Find where the given text appears and provide that cell's center as (x, y) coordinate. 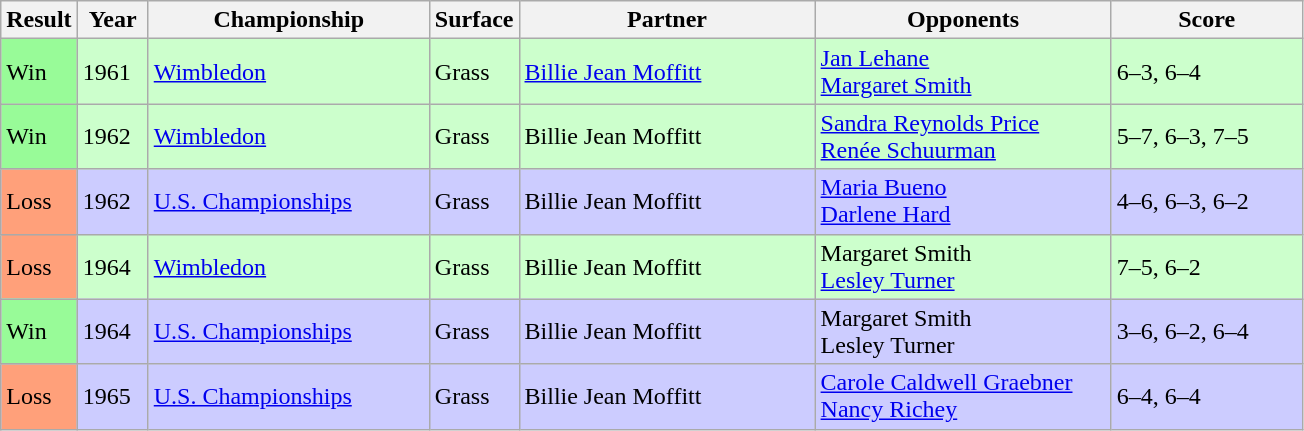
Maria Bueno Darlene Hard (963, 202)
4–6, 6–3, 6–2 (1206, 202)
Championship (288, 20)
3–6, 6–2, 6–4 (1206, 332)
7–5, 6–2 (1206, 266)
Partner (667, 20)
1965 (112, 396)
5–7, 6–3, 7–5 (1206, 136)
1961 (112, 72)
Year (112, 20)
Sandra Reynolds Price Renée Schuurman (963, 136)
Carole Caldwell Graebner Nancy Richey (963, 396)
6–4, 6–4 (1206, 396)
Score (1206, 20)
6–3, 6–4 (1206, 72)
Opponents (963, 20)
Surface (474, 20)
Jan Lehane Margaret Smith (963, 72)
Result (39, 20)
